Detect which cell encompasses the target text, then output its [x, y] center coordinate. 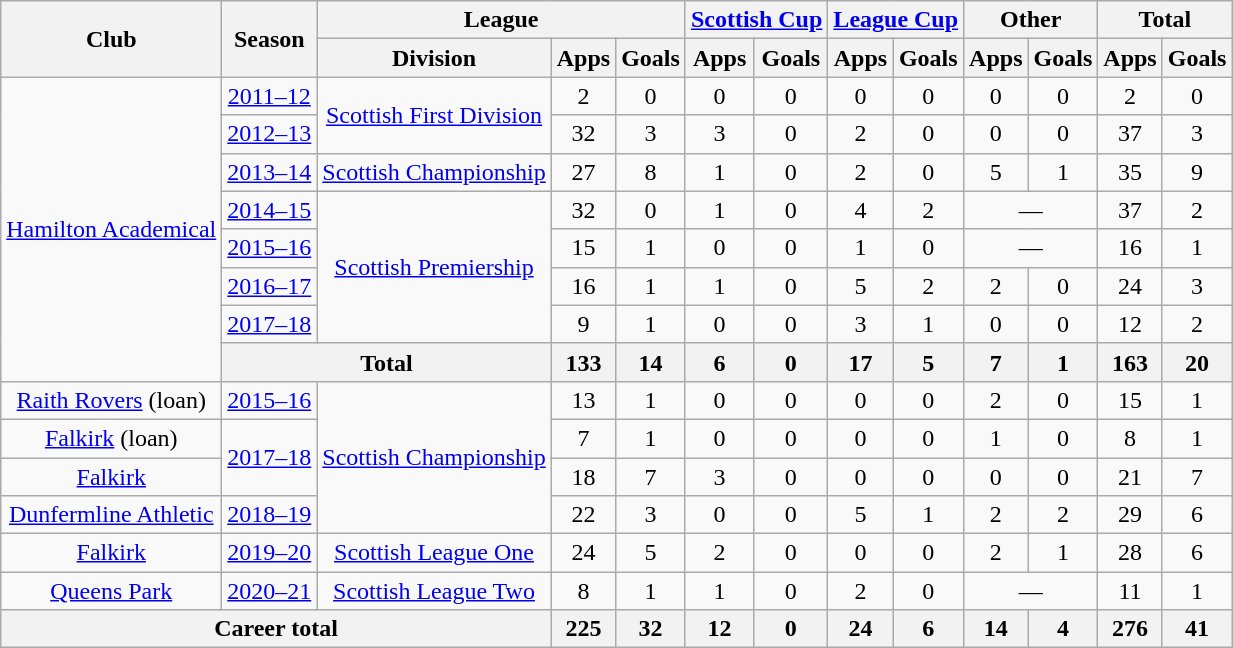
29 [1130, 515]
League [502, 20]
17 [860, 362]
Scottish League Two [434, 591]
276 [1130, 629]
11 [1130, 591]
13 [583, 400]
Dunfermline Athletic [112, 515]
Division [434, 58]
Season [270, 39]
Falkirk (loan) [112, 438]
18 [583, 477]
2020–21 [270, 591]
2016–17 [270, 286]
22 [583, 515]
Scottish Cup [756, 20]
35 [1130, 172]
2013–14 [270, 172]
20 [1197, 362]
2011–12 [270, 96]
Scottish League One [434, 553]
Club [112, 39]
28 [1130, 553]
27 [583, 172]
Career total [276, 629]
League Cup [896, 20]
Hamilton Academical [112, 229]
Raith Rovers (loan) [112, 400]
225 [583, 629]
41 [1197, 629]
Queens Park [112, 591]
2018–19 [270, 515]
133 [583, 362]
21 [1130, 477]
163 [1130, 362]
2012–13 [270, 134]
Scottish First Division [434, 115]
2014–15 [270, 210]
Scottish Premiership [434, 267]
Other [1031, 20]
2019–20 [270, 553]
